Capture the cell that displays the provided text and extract its [X, Y] central coordinate. 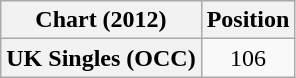
106 [248, 58]
Position [248, 20]
UK Singles (OCC) [101, 58]
Chart (2012) [101, 20]
